Capture the cell that displays the provided text and extract its (x, y) central coordinate. 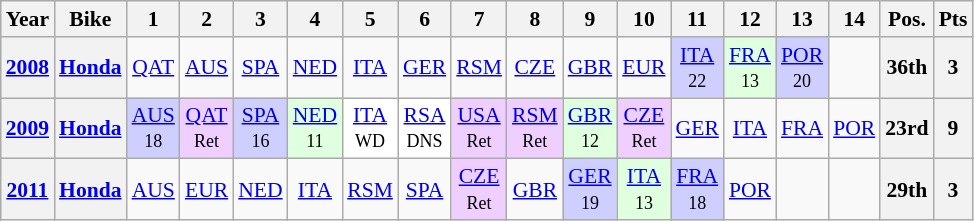
12 (750, 19)
RSADNS (424, 128)
2 (206, 19)
AUS18 (154, 128)
FRA13 (750, 68)
Pos. (906, 19)
QATRet (206, 128)
RSMRet (535, 128)
FRA (802, 128)
13 (802, 19)
5 (370, 19)
USARet (479, 128)
1 (154, 19)
Pts (954, 19)
7 (479, 19)
23rd (906, 128)
10 (644, 19)
POR20 (802, 68)
CZE (535, 68)
NED11 (315, 128)
36th (906, 68)
GBR12 (590, 128)
QAT (154, 68)
ITA13 (644, 190)
ITAWD (370, 128)
2009 (28, 128)
GER19 (590, 190)
2008 (28, 68)
14 (854, 19)
FRA18 (698, 190)
6 (424, 19)
Bike (90, 19)
2011 (28, 190)
11 (698, 19)
ITA22 (698, 68)
8 (535, 19)
Year (28, 19)
29th (906, 190)
SPA16 (260, 128)
4 (315, 19)
